Return [x, y] of the center of cell containing provided text 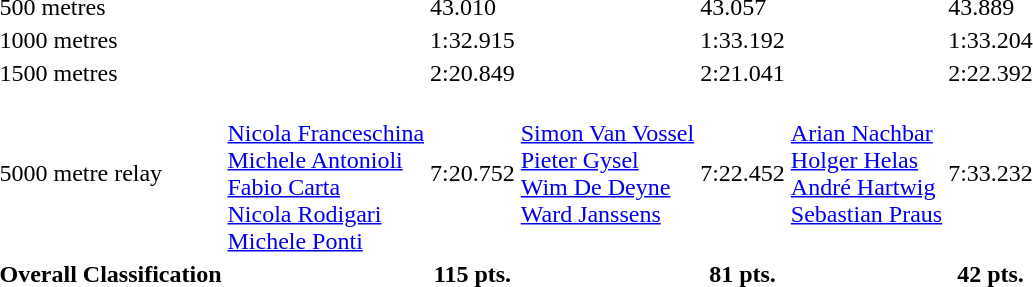
7:20.752 [473, 174]
Nicola FranceschinaMichele AntonioliFabio CartaNicola RodigariMichele Ponti [326, 174]
2:20.849 [473, 73]
2:21.041 [743, 73]
Simon Van VosselPieter GyselWim De DeyneWard Janssens [607, 174]
Arian NachbarHolger HelasAndré HartwigSebastian Praus [866, 174]
7:22.452 [743, 174]
1:32.915 [473, 40]
1:33.192 [743, 40]
